Output the [x, y] coordinate of the center of the cell containing the given text.  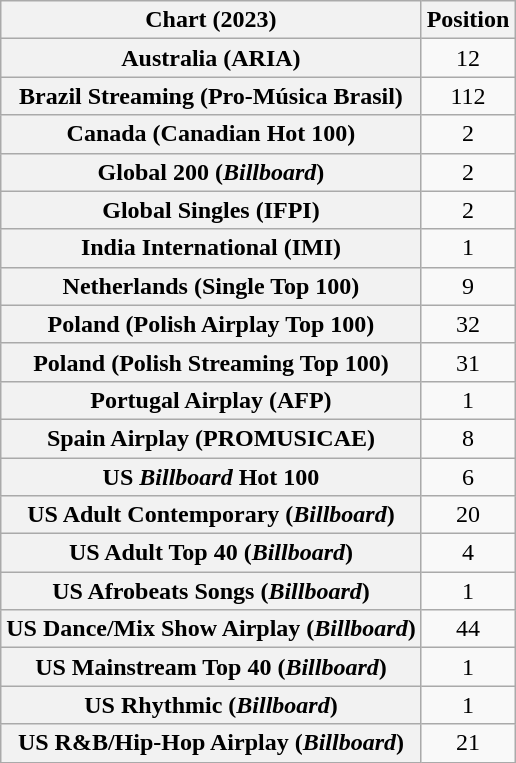
Chart (2023) [211, 20]
Position [468, 20]
US Adult Top 40 (Billboard) [211, 553]
21 [468, 743]
US Adult Contemporary (Billboard) [211, 515]
Brazil Streaming (Pro-Música Brasil) [211, 96]
US Rhythmic (Billboard) [211, 705]
Global 200 (Billboard) [211, 172]
US R&B/Hip-Hop Airplay (Billboard) [211, 743]
20 [468, 515]
Portugal Airplay (AFP) [211, 400]
Global Singles (IFPI) [211, 210]
Canada (Canadian Hot 100) [211, 134]
US Afrobeats Songs (Billboard) [211, 591]
9 [468, 286]
6 [468, 477]
Poland (Polish Airplay Top 100) [211, 324]
4 [468, 553]
Spain Airplay (PROMUSICAE) [211, 438]
8 [468, 438]
12 [468, 58]
US Mainstream Top 40 (Billboard) [211, 667]
US Billboard Hot 100 [211, 477]
Poland (Polish Streaming Top 100) [211, 362]
Australia (ARIA) [211, 58]
32 [468, 324]
31 [468, 362]
Netherlands (Single Top 100) [211, 286]
44 [468, 629]
US Dance/Mix Show Airplay (Billboard) [211, 629]
India International (IMI) [211, 248]
112 [468, 96]
